From the cell containing the given text, extract its center point as [X, Y] coordinate. 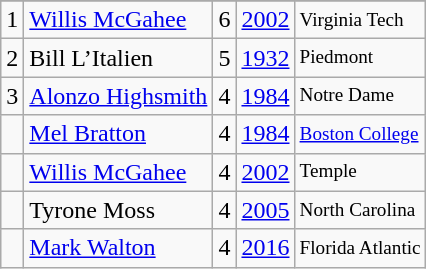
2005 [266, 210]
Notre Dame [360, 96]
5 [224, 58]
North Carolina [360, 210]
Tyrone Moss [118, 210]
1 [12, 20]
Virginia Tech [360, 20]
1932 [266, 58]
2 [12, 58]
2016 [266, 248]
6 [224, 20]
Bill L’Italien [118, 58]
Alonzo Highsmith [118, 96]
Boston College [360, 134]
Temple [360, 172]
Mark Walton [118, 248]
Florida Atlantic [360, 248]
Piedmont [360, 58]
Mel Bratton [118, 134]
3 [12, 96]
